Extract the (x, y) coordinate from the center of the cell holding the provided text.  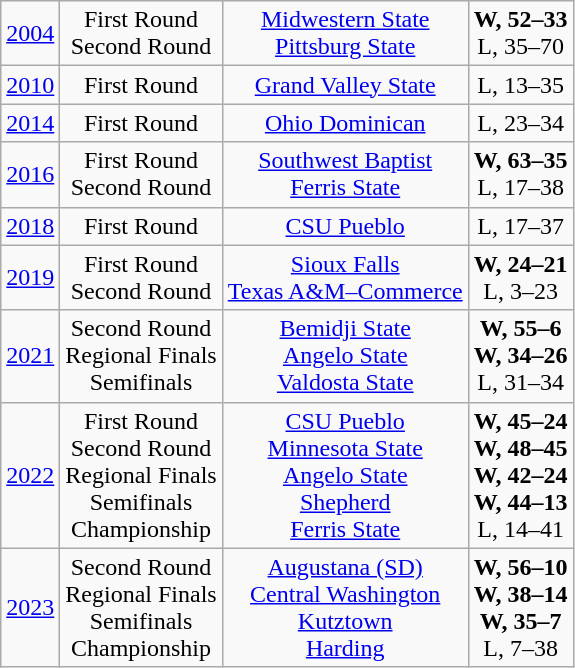
2010 (30, 85)
L, 17–37 (520, 226)
Southwest BaptistFerris State (345, 174)
Grand Valley State (345, 85)
Sioux FallsTexas A&M–Commerce (345, 278)
CSU Pueblo (345, 226)
L, 23–34 (520, 123)
W, 55–6W, 34–26L, 31–34 (520, 356)
W, 45–24W, 48–45W, 42–24W, 44–13L, 14–41 (520, 475)
W, 56–10W, 38–14W, 35–7L, 7–38 (520, 608)
2014 (30, 123)
W, 24–21L, 3–23 (520, 278)
Second RoundRegional FinalsSemifinalsChampionship (141, 608)
2023 (30, 608)
First RoundSecond RoundRegional FinalsSemifinalsChampionship (141, 475)
2016 (30, 174)
Second RoundRegional FinalsSemifinals (141, 356)
2022 (30, 475)
CSU PuebloMinnesota StateAngelo StateShepherdFerris State (345, 475)
Bemidji StateAngelo StateValdosta State (345, 356)
L, 13–35 (520, 85)
Ohio Dominican (345, 123)
W, 63–35L, 17–38 (520, 174)
Midwestern StatePittsburg State (345, 34)
2004 (30, 34)
2019 (30, 278)
Augustana (SD)Central WashingtonKutztownHarding (345, 608)
2018 (30, 226)
2021 (30, 356)
W, 52–33L, 35–70 (520, 34)
